Detect which cell encompasses the target text, then output its (X, Y) center coordinate. 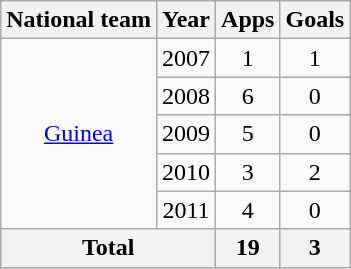
National team (79, 20)
Goals (315, 20)
2009 (186, 134)
2 (315, 172)
2011 (186, 210)
Total (108, 248)
Year (186, 20)
Apps (248, 20)
4 (248, 210)
19 (248, 248)
5 (248, 134)
2008 (186, 96)
2010 (186, 172)
Guinea (79, 134)
6 (248, 96)
2007 (186, 58)
